Return (X, Y) of the center of cell containing provided text 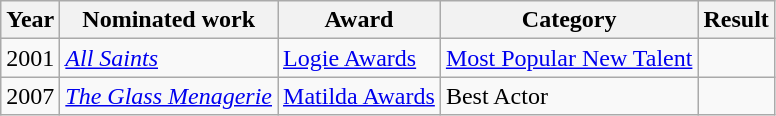
Nominated work (169, 20)
Logie Awards (360, 58)
Matilda Awards (360, 96)
The Glass Menagerie (169, 96)
2007 (30, 96)
2001 (30, 58)
Most Popular New Talent (569, 58)
Award (360, 20)
Best Actor (569, 96)
Year (30, 20)
Category (569, 20)
Result (736, 20)
All Saints (169, 58)
